Scan for the cell matching the given text and deliver its [X, Y] coordinate at center. 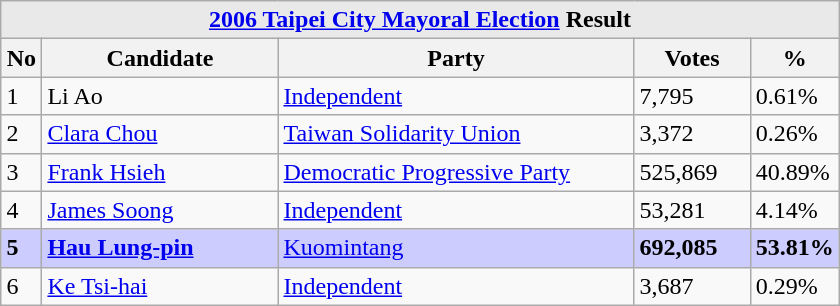
4.14% [794, 210]
53.81% [794, 248]
2 [22, 134]
5 [22, 248]
Li Ao [160, 96]
Hau Lung-pin [160, 248]
Democratic Progressive Party [456, 172]
7,795 [692, 96]
Party [456, 58]
3,372 [692, 134]
Ke Tsi-hai [160, 286]
0.29% [794, 286]
James Soong [160, 210]
1 [22, 96]
Votes [692, 58]
% [794, 58]
3,687 [692, 286]
Taiwan Solidarity Union [456, 134]
0.26% [794, 134]
Clara Chou [160, 134]
2006 Taipei City Mayoral Election Result [420, 20]
Kuomintang [456, 248]
No [22, 58]
40.89% [794, 172]
Candidate [160, 58]
4 [22, 210]
692,085 [692, 248]
53,281 [692, 210]
525,869 [692, 172]
Frank Hsieh [160, 172]
6 [22, 286]
0.61% [794, 96]
3 [22, 172]
